Find where the given text appears and provide that cell's center as (x, y) coordinate. 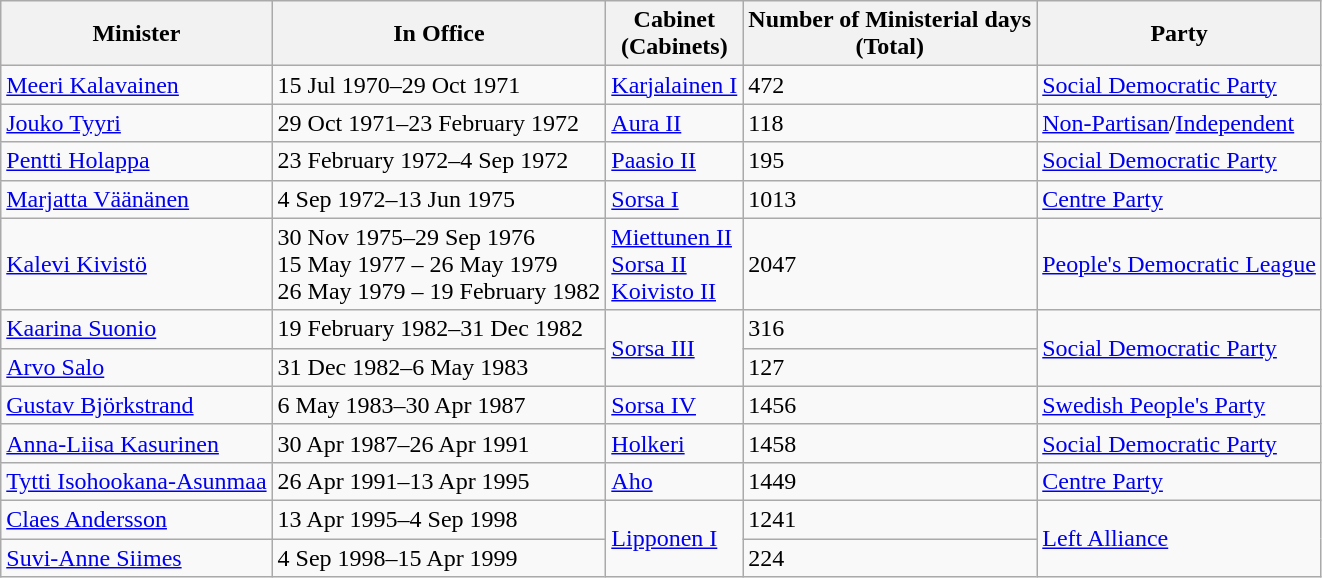
29 Oct 1971–23 February 1972 (439, 123)
Lipponen I (674, 538)
In Office (439, 34)
Gustav Björkstrand (136, 405)
Karjalainen I (674, 85)
6 May 1983–30 Apr 1987 (439, 405)
1013 (890, 199)
Jouko Tyyri (136, 123)
Swedish People's Party (1180, 405)
Arvo Salo (136, 367)
118 (890, 123)
1458 (890, 443)
People's Democratic League (1180, 264)
15 Jul 1970–29 Oct 1971 (439, 85)
195 (890, 161)
Pentti Holappa (136, 161)
4 Sep 1998–15 Apr 1999 (439, 557)
Sorsa III (674, 348)
Holkeri (674, 443)
4 Sep 1972–13 Jun 1975 (439, 199)
Kaarina Suonio (136, 329)
Anna-Liisa Kasurinen (136, 443)
Non-Partisan/Independent (1180, 123)
31 Dec 1982–6 May 1983 (439, 367)
Left Alliance (1180, 538)
Kalevi Kivistö (136, 264)
19 February 1982–31 Dec 1982 (439, 329)
30 Apr 1987–26 Apr 1991 (439, 443)
Minister (136, 34)
Paasio II (674, 161)
Sorsa I (674, 199)
Aura II (674, 123)
472 (890, 85)
Tytti Isohookana-Asunmaa (136, 481)
127 (890, 367)
Suvi-Anne Siimes (136, 557)
316 (890, 329)
Claes Andersson (136, 519)
Cabinet(Cabinets) (674, 34)
Sorsa IV (674, 405)
224 (890, 557)
Party (1180, 34)
2047 (890, 264)
1241 (890, 519)
13 Apr 1995–4 Sep 1998 (439, 519)
26 Apr 1991–13 Apr 1995 (439, 481)
Number of Ministerial days (Total) (890, 34)
30 Nov 1975–29 Sep 197615 May 1977 – 26 May 197926 May 1979 – 19 February 1982 (439, 264)
23 February 1972–4 Sep 1972 (439, 161)
Miettunen IISorsa IIKoivisto II (674, 264)
Marjatta Väänänen (136, 199)
1456 (890, 405)
Aho (674, 481)
1449 (890, 481)
Meeri Kalavainen (136, 85)
